Extract the [x, y] coordinate from the center of the cell holding the provided text.  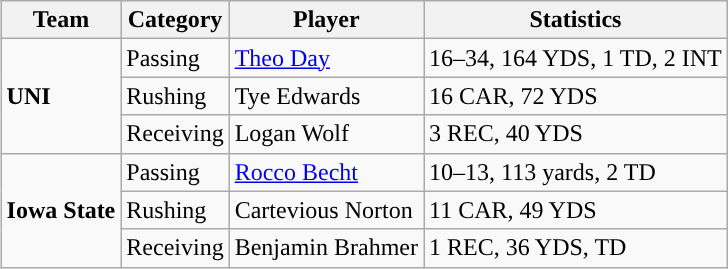
Rocco Becht [326, 172]
Statistics [576, 20]
Cartevious Norton [326, 210]
Logan Wolf [326, 134]
UNI [61, 96]
11 CAR, 49 YDS [576, 210]
Team [61, 20]
Tye Edwards [326, 96]
16 CAR, 72 YDS [576, 96]
Iowa State [61, 210]
1 REC, 36 YDS, TD [576, 248]
Benjamin Brahmer [326, 248]
3 REC, 40 YDS [576, 134]
Category [175, 20]
Theo Day [326, 58]
Player [326, 20]
16–34, 164 YDS, 1 TD, 2 INT [576, 58]
10–13, 113 yards, 2 TD [576, 172]
